Pinpoint the cell where the given text exists, returning its [x, y] midpoint coordinate. 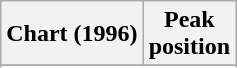
Chart (1996) [72, 34]
Peakposition [189, 34]
